Capture the cell that displays the provided text and extract its [x, y] central coordinate. 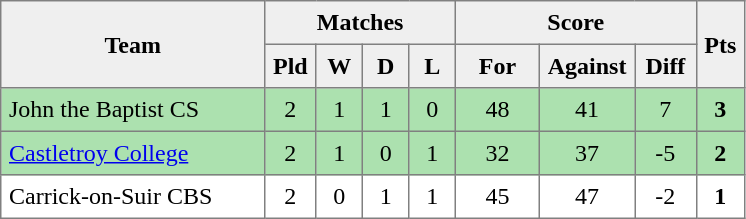
45 [497, 197]
3 [720, 110]
32 [497, 153]
Team [133, 44]
D [385, 66]
48 [497, 110]
Pts [720, 44]
41 [586, 110]
For [497, 66]
47 [586, 197]
37 [586, 153]
Castletroy College [133, 153]
John the Baptist CS [133, 110]
L [432, 66]
Score [576, 23]
Matches [360, 23]
Against [586, 66]
Carrick-on-Suir CBS [133, 197]
-2 [666, 197]
Diff [666, 66]
-5 [666, 153]
7 [666, 110]
W [339, 66]
Pld [290, 66]
